Output the [X, Y] coordinate of the center of the cell containing the given text.  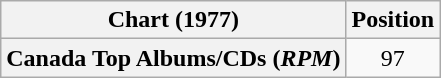
Position [393, 20]
Chart (1977) [174, 20]
Canada Top Albums/CDs (RPM) [174, 58]
97 [393, 58]
